Return [X, Y] of the center of cell containing provided text 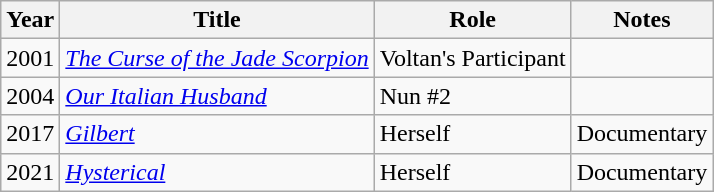
2017 [30, 134]
Hysterical [217, 172]
Notes [642, 20]
Our Italian Husband [217, 96]
2004 [30, 96]
Gilbert [217, 134]
Role [472, 20]
Title [217, 20]
The Curse of the Jade Scorpion [217, 58]
Year [30, 20]
Voltan's Participant [472, 58]
2001 [30, 58]
Nun #2 [472, 96]
2021 [30, 172]
